Return [X, Y] of the center of cell containing provided text 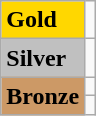
Silver [43, 58]
Bronze [43, 96]
Gold [43, 20]
